Find where the given text appears and provide that cell's center as (X, Y) coordinate. 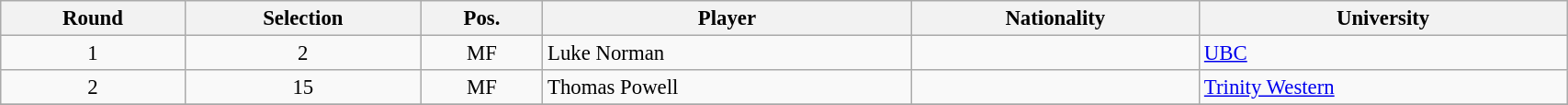
UBC (1383, 53)
Player (728, 18)
Nationality (1055, 18)
University (1383, 18)
15 (303, 87)
Thomas Powell (728, 87)
Round (94, 18)
1 (94, 53)
Luke Norman (728, 53)
Pos. (481, 18)
Selection (303, 18)
Trinity Western (1383, 87)
